Output the (x, y) coordinate of the center of the cell containing the given text.  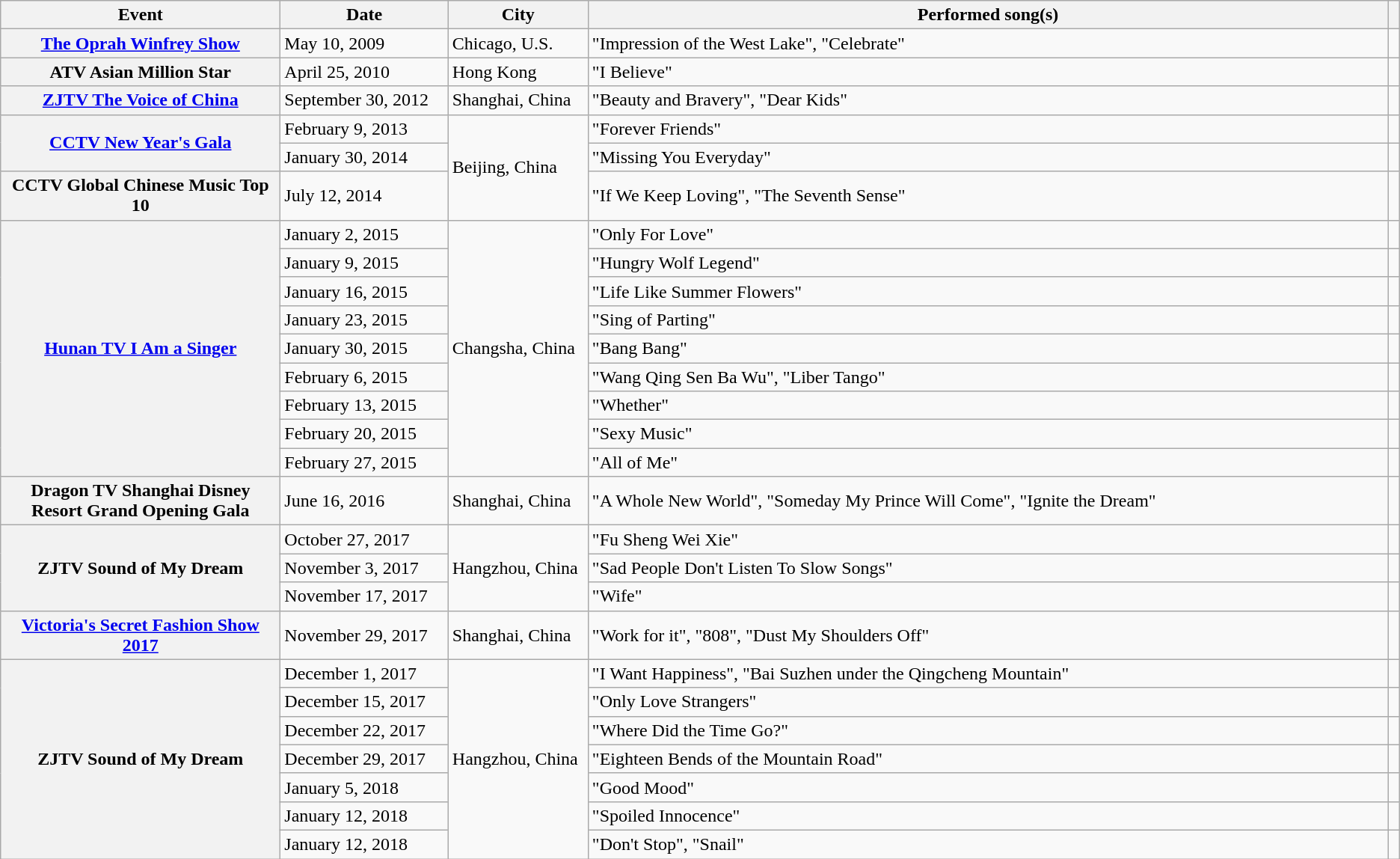
February 13, 2015 (364, 406)
"Wife" (987, 596)
"Eighteen Bends of the Mountain Road" (987, 759)
Performed song(s) (987, 15)
January 16, 2015 (364, 291)
"I Want Happiness", "Bai Suzhen under the Qingcheng Mountain" (987, 673)
Beijing, China (518, 168)
"Hungry Wolf Legend" (987, 263)
Victoria's Secret Fashion Show 2017 (141, 635)
November 29, 2017 (364, 635)
City (518, 15)
"Forever Friends" (987, 129)
Hong Kong (518, 72)
"Good Mood" (987, 787)
"A Whole New World", "Someday My Prince Will Come", "Ignite the Dream" (987, 501)
"Work for it", "808", "Dust My Shoulders Off" (987, 635)
December 29, 2017 (364, 759)
"I Believe" (987, 72)
"Don't Stop", "Snail" (987, 844)
"Only For Love" (987, 234)
January 9, 2015 (364, 263)
The Oprah Winfrey Show (141, 43)
"Only Love Strangers" (987, 702)
Event (141, 15)
February 9, 2013 (364, 129)
"Wang Qing Sen Ba Wu", "Liber Tango" (987, 376)
"Sexy Music" (987, 434)
November 17, 2017 (364, 596)
"Life Like Summer Flowers" (987, 291)
"Whether" (987, 406)
"Sing of Parting" (987, 320)
January 5, 2018 (364, 787)
January 2, 2015 (364, 234)
"Fu Sheng Wei Xie" (987, 539)
"Impression of the West Lake", "Celebrate" (987, 43)
December 22, 2017 (364, 730)
"Spoiled Innocence" (987, 816)
ATV Asian Million Star (141, 72)
CCTV Global Chinese Music Top 10 (141, 196)
ZJTV The Voice of China (141, 100)
February 6, 2015 (364, 376)
"Where Did the Time Go?" (987, 730)
December 15, 2017 (364, 702)
January 30, 2014 (364, 157)
November 3, 2017 (364, 568)
January 23, 2015 (364, 320)
February 27, 2015 (364, 462)
February 20, 2015 (364, 434)
Date (364, 15)
January 30, 2015 (364, 348)
Hunan TV I Am a Singer (141, 349)
"Missing You Everyday" (987, 157)
October 27, 2017 (364, 539)
Changsha, China (518, 349)
"Bang Bang" (987, 348)
"Sad People Don't Listen To Slow Songs" (987, 568)
"If We Keep Loving", "The Seventh Sense" (987, 196)
May 10, 2009 (364, 43)
April 25, 2010 (364, 72)
December 1, 2017 (364, 673)
Chicago, U.S. (518, 43)
CCTV New Year's Gala (141, 143)
Dragon TV Shanghai Disney Resort Grand Opening Gala (141, 501)
July 12, 2014 (364, 196)
September 30, 2012 (364, 100)
June 16, 2016 (364, 501)
"Beauty and Bravery", "Dear Kids" (987, 100)
"All of Me" (987, 462)
